Find where the given text appears and provide that cell's center as (x, y) coordinate. 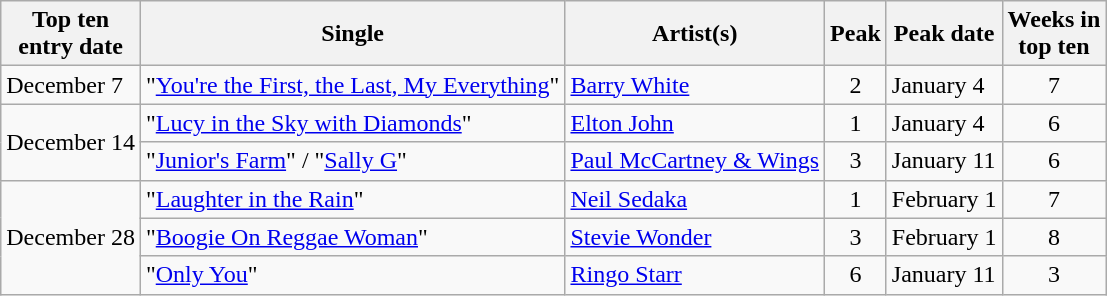
8 (1054, 237)
"Laughter in the Rain" (352, 199)
Barry White (695, 85)
Top tenentry date (71, 34)
Neil Sedaka (695, 199)
"Junior's Farm" / "Sally G" (352, 161)
"Boogie On Reggae Woman" (352, 237)
Peak date (944, 34)
"Only You" (352, 275)
Artist(s) (695, 34)
December 28 (71, 237)
Elton John (695, 123)
Single (352, 34)
Ringo Starr (695, 275)
December 14 (71, 142)
Peak (856, 34)
"You're the First, the Last, My Everything" (352, 85)
"Lucy in the Sky with Diamonds" (352, 123)
December 7 (71, 85)
Stevie Wonder (695, 237)
2 (856, 85)
Weeks intop ten (1054, 34)
Paul McCartney & Wings (695, 161)
